Identify which cell holds the provided text, then report its [X, Y] central coordinate. 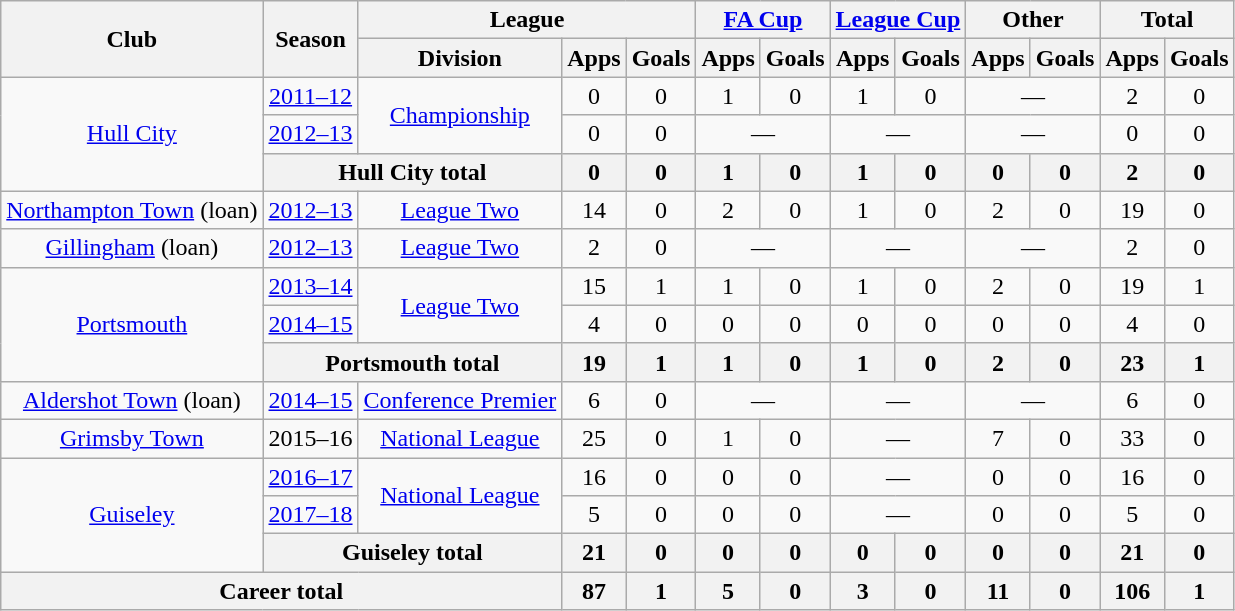
25 [594, 438]
Grimsby Town [132, 438]
2013–14 [310, 286]
15 [594, 286]
Hull City [132, 134]
Aldershot Town (loan) [132, 400]
23 [1132, 362]
87 [594, 591]
Portsmouth total [412, 362]
Guiseley [132, 515]
Championship [460, 115]
Guiseley total [412, 553]
Portsmouth [132, 324]
Career total [282, 591]
2011–12 [310, 96]
7 [998, 438]
2017–18 [310, 515]
League Cup [898, 20]
2015–16 [310, 438]
Gillingham (loan) [132, 248]
FA Cup [763, 20]
14 [594, 210]
Other [1033, 20]
Northampton Town (loan) [132, 210]
Division [460, 58]
Season [310, 39]
Total [1167, 20]
Hull City total [412, 172]
11 [998, 591]
League [527, 20]
Club [132, 39]
2016–17 [310, 477]
3 [862, 591]
Conference Premier [460, 400]
33 [1132, 438]
106 [1132, 591]
